Identify which cell holds the provided text, then report its [X, Y] central coordinate. 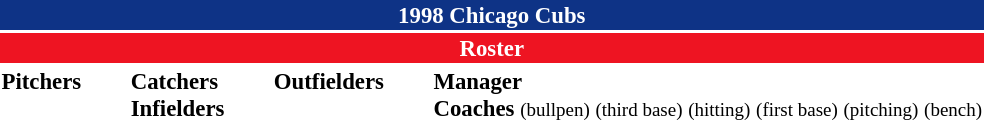
1998 Chicago Cubs [492, 15]
Roster [492, 48]
